Output the [x, y] coordinate of the center of the cell containing the given text.  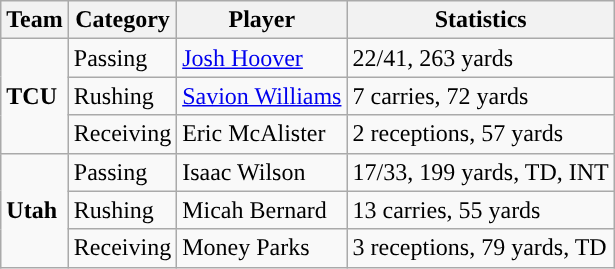
22/41, 263 yards [480, 58]
13 carries, 55 yards [480, 210]
Savion Williams [262, 96]
7 carries, 72 yards [480, 96]
Isaac Wilson [262, 172]
Team [35, 20]
Eric McAlister [262, 134]
3 receptions, 79 yards, TD [480, 248]
Category [122, 20]
Utah [35, 210]
Money Parks [262, 248]
Statistics [480, 20]
TCU [35, 96]
Player [262, 20]
17/33, 199 yards, TD, INT [480, 172]
2 receptions, 57 yards [480, 134]
Josh Hoover [262, 58]
Micah Bernard [262, 210]
